From the cell containing the given text, extract its center point as (X, Y) coordinate. 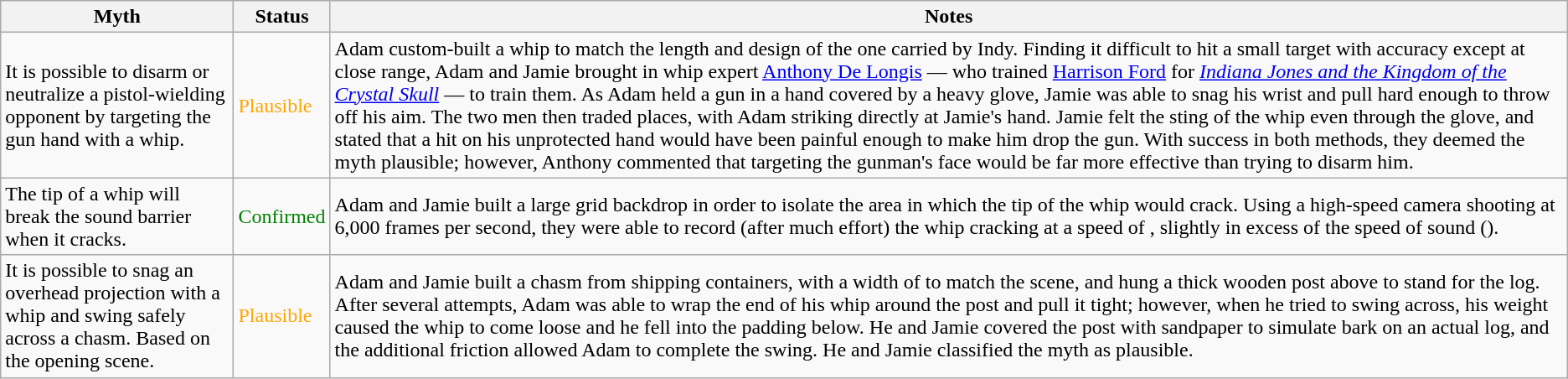
It is possible to disarm or neutralize a pistol-wielding opponent by targeting the gun hand with a whip. (117, 106)
Myth (117, 17)
Status (281, 17)
It is possible to snag an overhead projection with a whip and swing safely across a chasm. Based on the opening scene. (117, 316)
The tip of a whip will break the sound barrier when it cracks. (117, 216)
Notes (948, 17)
Confirmed (281, 216)
